Locate the cell with the specified text and output its [X, Y] center coordinate. 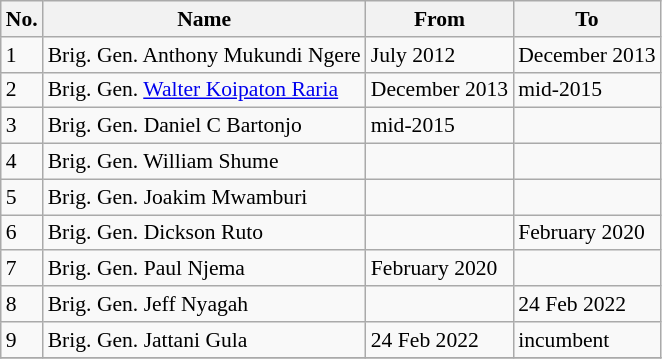
Brig. Gen. Dickson Ruto [204, 233]
3 [22, 126]
July 2012 [440, 55]
incumbent [586, 340]
To [586, 19]
5 [22, 197]
Brig. Gen. Anthony Mukundi Ngere [204, 55]
8 [22, 304]
Brig. Gen. Jeff Nyagah [204, 304]
Brig. Gen. Paul Njema [204, 269]
Brig. Gen. Jattani Gula [204, 340]
Brig. Gen. Joakim Mwamburi [204, 197]
No. [22, 19]
From [440, 19]
1 [22, 55]
6 [22, 233]
Brig. Gen. William Shume [204, 162]
9 [22, 340]
4 [22, 162]
Brig. Gen. Walter Koipaton Raria [204, 90]
7 [22, 269]
Name [204, 19]
Brig. Gen. Daniel C Bartonjo [204, 126]
2 [22, 90]
